Detect which cell encompasses the target text, then output its (x, y) center coordinate. 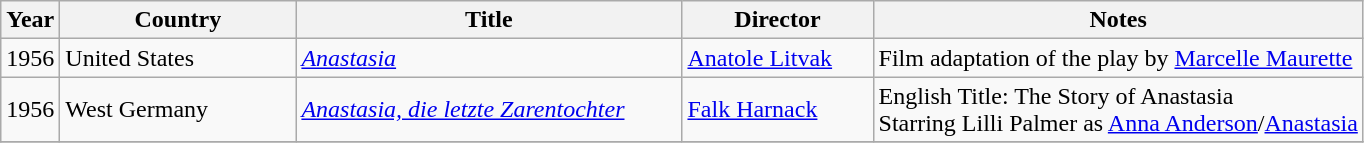
English Title: The Story of AnastasiaStarring Lilli Palmer as Anna Anderson/Anastasia (1118, 110)
Anastasia (489, 58)
West Germany (178, 110)
Title (489, 20)
Country (178, 20)
Notes (1118, 20)
United States (178, 58)
Director (778, 20)
Film adaptation of the play by Marcelle Maurette (1118, 58)
Anastasia, die letzte Zarentochter (489, 110)
Anatole Litvak (778, 58)
Falk Harnack (778, 110)
Year (30, 20)
